Scan for the cell matching the given text and deliver its (X, Y) coordinate at center. 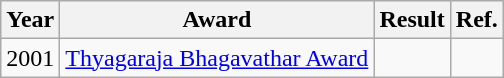
Award (217, 20)
Result (412, 20)
2001 (30, 58)
Thyagaraja Bhagavathar Award (217, 58)
Year (30, 20)
Ref. (476, 20)
